Scan for the cell matching the given text and deliver its (X, Y) coordinate at center. 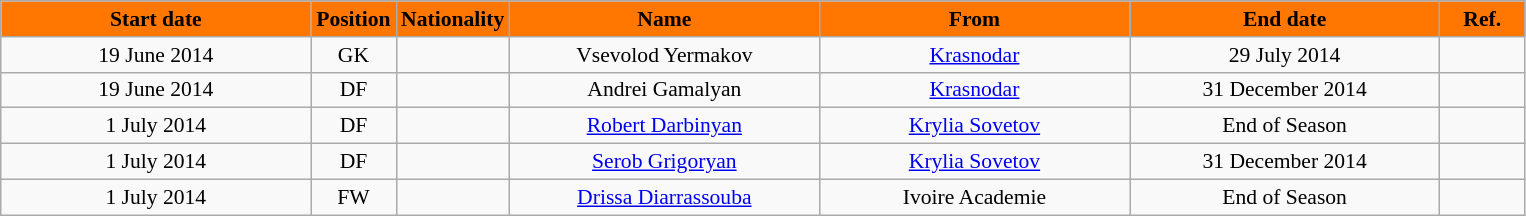
GK (354, 55)
From (974, 19)
Nationality (452, 19)
Vsevolod Yermakov (664, 55)
Ref. (1482, 19)
Serob Grigoryan (664, 162)
End date (1285, 19)
Andrei Gamalyan (664, 90)
Position (354, 19)
Ivoire Academie (974, 197)
Name (664, 19)
Robert Darbinyan (664, 126)
Drissa Diarrassouba (664, 197)
29 July 2014 (1285, 55)
Start date (156, 19)
FW (354, 197)
